Return [X, Y] of the center of cell containing provided text 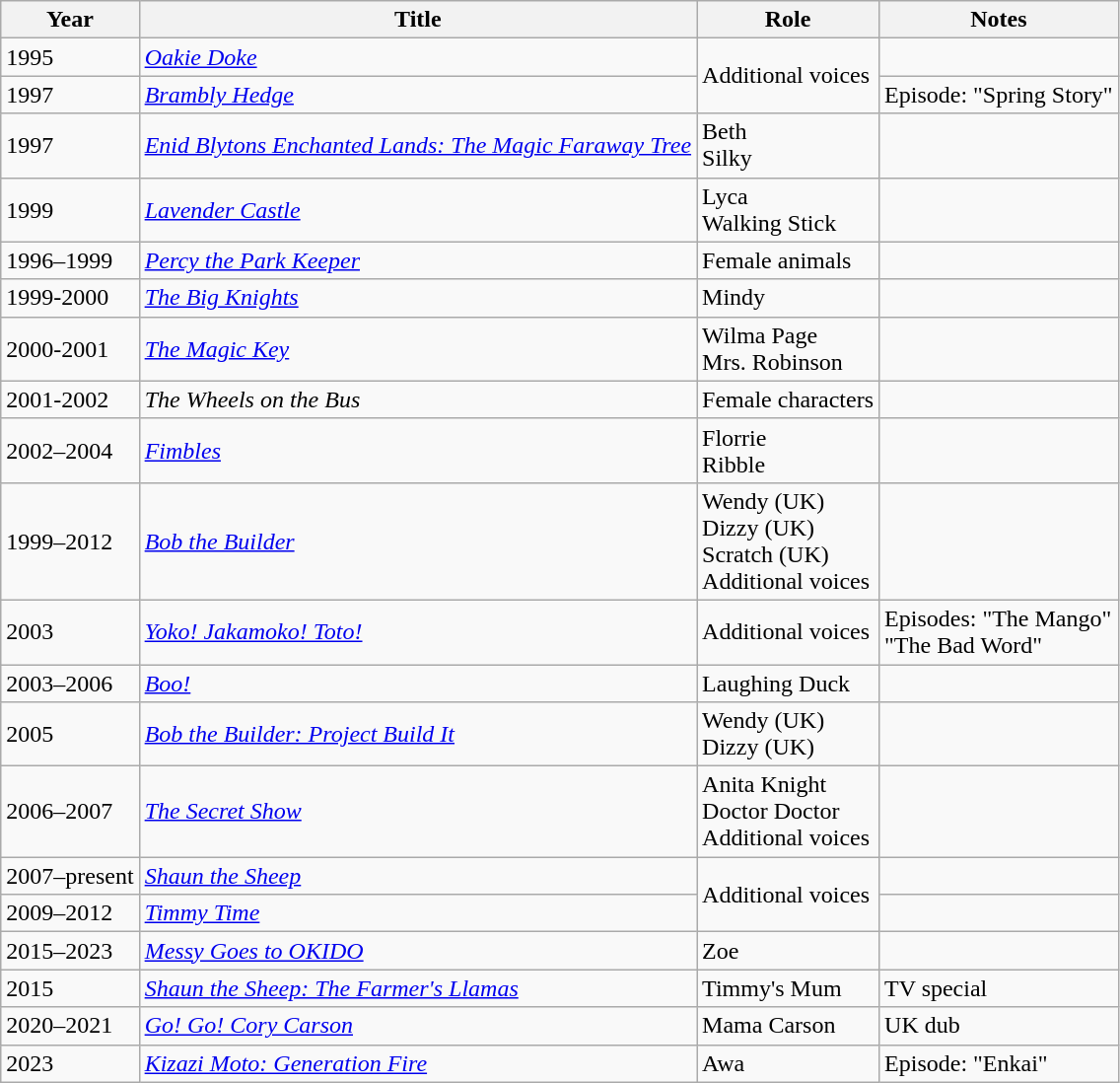
2003 [70, 631]
UK dub [1000, 1026]
1999-2000 [70, 298]
Laughing Duck [789, 684]
Episode: "Enkai" [1000, 1063]
Notes [1000, 20]
Episode: "Spring Story" [1000, 95]
2005 [70, 734]
The Wheels on the Bus [418, 399]
Wilma PageMrs. Robinson [789, 349]
1996–1999 [70, 260]
Year [70, 20]
Awa [789, 1063]
2020–2021 [70, 1026]
Brambly Hedge [418, 95]
1995 [70, 57]
Title [418, 20]
Yoko! Jakamoko! Toto! [418, 631]
Role [789, 20]
2001-2002 [70, 399]
2006–2007 [70, 812]
Lavender Castle [418, 209]
Beth Silky [789, 146]
FlorrieRibble [789, 450]
Shaun the Sheep [418, 876]
The Magic Key [418, 349]
2009–2012 [70, 913]
Oakie Doke [418, 57]
TV special [1000, 988]
Bob the Builder [418, 541]
Go! Go! Cory Carson [418, 1026]
2023 [70, 1063]
The Big Knights [418, 298]
1999 [70, 209]
Kizazi Moto: Generation Fire [418, 1063]
Boo! [418, 684]
2002–2004 [70, 450]
2007–present [70, 876]
Timmy's Mum [789, 988]
Percy the Park Keeper [418, 260]
Zoe [789, 951]
Wendy (UK)Dizzy (UK)Scratch (UK)Additional voices [789, 541]
LycaWalking Stick [789, 209]
2015–2023 [70, 951]
2015 [70, 988]
Episodes: "The Mango""The Bad Word" [1000, 631]
Bob the Builder: Project Build It [418, 734]
Female characters [789, 399]
2003–2006 [70, 684]
Timmy Time [418, 913]
2000-2001 [70, 349]
Mama Carson [789, 1026]
Anita KnightDoctor DoctorAdditional voices [789, 812]
Shaun the Sheep: The Farmer's Llamas [418, 988]
Mindy [789, 298]
Enid Blytons Enchanted Lands: The Magic Faraway Tree [418, 146]
Fimbles [418, 450]
1999–2012 [70, 541]
Wendy (UK)Dizzy (UK) [789, 734]
The Secret Show [418, 812]
Messy Goes to OKIDO [418, 951]
Female animals [789, 260]
